Extract the (X, Y) coordinate from the center of the cell holding the provided text.  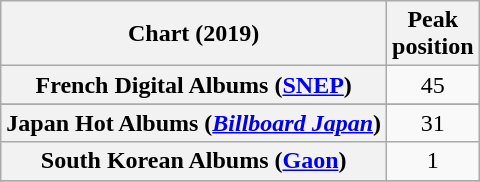
45 (433, 85)
1 (433, 161)
French Digital Albums (SNEP) (194, 85)
31 (433, 123)
Peakposition (433, 34)
South Korean Albums (Gaon) (194, 161)
Chart (2019) (194, 34)
Japan Hot Albums (Billboard Japan) (194, 123)
